Search for the cell housing the specified text and yield its (x, y) center coordinate. 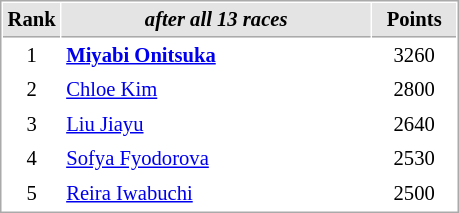
Sofya Fyodorova (216, 158)
3 (32, 124)
3260 (414, 56)
2640 (414, 124)
after all 13 races (216, 20)
2500 (414, 194)
2 (32, 90)
1 (32, 56)
Chloe Kim (216, 90)
Reira Iwabuchi (216, 194)
Rank (32, 20)
Points (414, 20)
Liu Jiayu (216, 124)
2530 (414, 158)
2800 (414, 90)
Miyabi Onitsuka (216, 56)
4 (32, 158)
5 (32, 194)
